From the cell containing the given text, extract its center point as (x, y) coordinate. 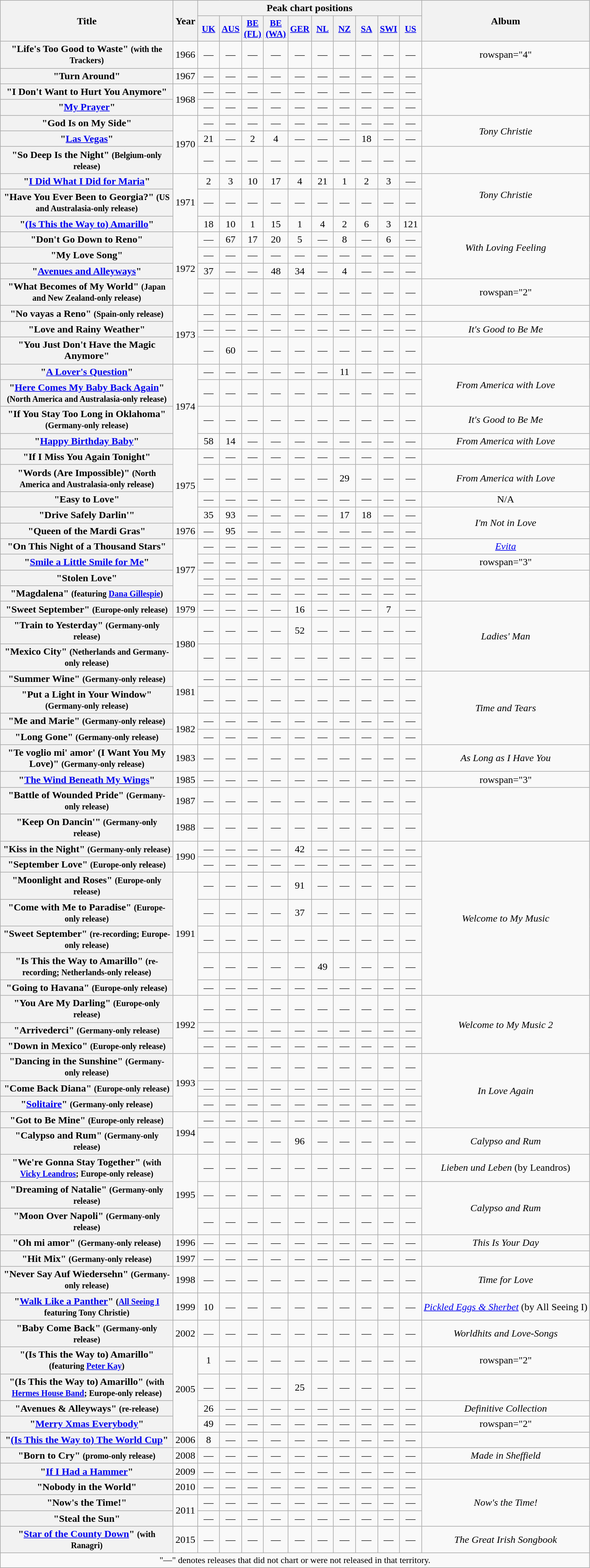
1997 (186, 1259)
"Oh mi amor" (Germany-only release) (87, 1243)
26 (209, 1408)
NZ (344, 29)
"Come Back Diana" (Europe-only release) (87, 1088)
"Hit Mix" (Germany-only release) (87, 1259)
1979 (186, 609)
1970 (186, 144)
1966 (186, 54)
1983 (186, 758)
Made in Sheffield (506, 1455)
"Arrivederci" (Germany-only release) (87, 1030)
1975 (186, 486)
Time and Tears (506, 708)
"Magdalena" (featuring Dana Gillespie) (87, 594)
1993 (186, 1082)
Welcome to My Music 2 (506, 1025)
1987 (186, 800)
"We're Gonna Stay Together" (with Vicky Leandros; Europe-only release) (87, 1167)
In Love Again (506, 1091)
5 (300, 240)
"If I Had a Hammer" (87, 1471)
58 (209, 441)
2011 (186, 1510)
91 (300, 886)
"Moon Over Napoli" (Germany-only release) (87, 1222)
1992 (186, 1025)
1998 (186, 1280)
52 (300, 630)
1990 (186, 856)
"(Is This the Way to) Amarillo" (87, 224)
NL (323, 29)
"Steal the Sun" (87, 1518)
AUS (230, 29)
2009 (186, 1471)
96 (300, 1141)
1972 (186, 269)
35 (209, 515)
This Is Your Day (506, 1243)
"I Did What I Did for Maria" (87, 181)
Album (506, 21)
UK (209, 29)
"Going to Havana" (Europe-only release) (87, 988)
1971 (186, 202)
"No vayas a Reno" (Spain-only release) (87, 314)
"Me and Marie" (Germany-only release) (87, 721)
1973 (186, 335)
1980 (186, 644)
14 (230, 441)
"If You Stay Too Long in Oklahoma" (Germany-only release) (87, 420)
"So Deep Is the Night" (Belgium-only release) (87, 160)
"Don't Go Down to Reno" (87, 240)
"I Don't Want to Hurt You Anymore" (87, 92)
1996 (186, 1243)
"Kiss in the Night" (Germany-only release) (87, 849)
7 (389, 609)
BE (FL) (253, 29)
"Easy to Love" (87, 499)
Title (87, 21)
"Summer Wine" (Germany-only release) (87, 679)
1981 (186, 692)
"Stolen Love" (87, 578)
"Moonlight and Roses" (Europe-only release) (87, 886)
"(Is This the Way to) The World Cup" (87, 1440)
11 (344, 372)
20 (276, 240)
"Have You Ever Been to Georgia?" (US and Australasia-only release) (87, 202)
2008 (186, 1455)
1988 (186, 828)
"Avenues & Alleyways" (re-release) (87, 1408)
60 (230, 351)
1976 (186, 531)
1995 (186, 1195)
Time for Love (506, 1280)
"If I Miss You Again Tonight" (87, 457)
SWI (389, 29)
The Great Irish Songbook (506, 1540)
"God Is on My Side" (87, 123)
"(Is This the Way to) Amarillo" (featuring Peter Kay) (87, 1361)
"On This Night of a Thousand Stars" (87, 547)
"Star of the County Down" (with Ranagri) (87, 1540)
"September Love" (Europe-only release) (87, 865)
"Put a Light in Your Window" (Germany-only release) (87, 700)
"(Is This the Way to) Amarillo" (with Hermes House Band; Europe-only release) (87, 1387)
Worldhits and Love-Songs (506, 1333)
2006 (186, 1440)
GER (300, 29)
Peak chart positions (309, 8)
"Life's Too Good to Waste" (with the Trackers) (87, 54)
"Born to Cry" (promo-only release) (87, 1455)
Lieben und Leben (by Leandros) (506, 1167)
"Las Vegas" (87, 139)
"Happy Birthday Baby" (87, 441)
rowspan="4" (506, 54)
1982 (186, 729)
"Down in Mexico" (Europe-only release) (87, 1046)
"Sweet September" (re-recording; Europe-only release) (87, 940)
67 (230, 240)
US (410, 29)
"Train to Yesterday" (Germany-only release) (87, 630)
"Come with Me to Paradise" (Europe-only release) (87, 913)
"Drive Safely Darlin'" (87, 515)
"Nobody in the World" (87, 1487)
1985 (186, 779)
"Is This the Way to Amarillo" (re-recording; Netherlands-only release) (87, 966)
34 (300, 271)
As Long as I Have You (506, 758)
Definitive Collection (506, 1408)
"A Lover's Question" (87, 372)
"Mexico City" (Netherlands and Germany-only release) (87, 658)
25 (300, 1387)
Now's the Time! (506, 1502)
1968 (186, 99)
29 (344, 478)
I'm Not in Love (506, 523)
N/A (506, 499)
"Calypso and Rum" (Germany-only release) (87, 1141)
"—" denotes releases that did not chart or were not released in that territory. (295, 1561)
"Love and Rainy Weather" (87, 329)
2015 (186, 1540)
"Battle of Wounded Pride" (Germany-only release) (87, 800)
"Walk Like a Panther" (All Seeing I featuring Tony Christie) (87, 1307)
"Baby Come Back" (Germany-only release) (87, 1333)
48 (276, 271)
1994 (186, 1133)
Pickled Eggs & Sherbet (by All Seeing I) (506, 1307)
Year (186, 21)
"Now's the Time!" (87, 1502)
1967 (186, 76)
"Keep On Dancin'" (Germany-only release) (87, 828)
With Loving Feeling (506, 248)
"Never Say Auf Wiedersehn" (Germany-only release) (87, 1280)
"What Becomes of My World" (Japan and New Zealand-only release) (87, 292)
Welcome to My Music (506, 918)
BE (WA) (276, 29)
"Avenues and Alleyways" (87, 271)
"Turn Around" (87, 76)
"Long Gone" (Germany-only release) (87, 737)
"Dreaming of Natalie" (Germany-only release) (87, 1195)
"Queen of the Mardi Gras" (87, 531)
"My Love Song" (87, 255)
2002 (186, 1333)
Ladies' Man (506, 636)
"Merry Xmas Everybody" (87, 1424)
"Words (Are Impossible)" (North America and Australasia-only release) (87, 478)
SA (366, 29)
2005 (186, 1389)
1977 (186, 570)
"The Wind Beneath My Wings" (87, 779)
42 (300, 849)
15 (276, 224)
"Smile a Little Smile for Me" (87, 562)
1974 (186, 406)
"You Just Don't Have the Magic Anymore" (87, 351)
"Dancing in the Sunshine" (Germany-only release) (87, 1067)
Evita (506, 547)
"Te voglio mi' amor' (I Want You My Love)" (Germany-only release) (87, 758)
"Sweet September" (Europe-only release) (87, 609)
1991 (186, 934)
"Here Comes My Baby Back Again" (North America and Australasia-only release) (87, 393)
"Got to Be Mine" (Europe-only release) (87, 1120)
"You Are My Darling" (Europe-only release) (87, 1009)
2010 (186, 1487)
1999 (186, 1307)
16 (300, 609)
121 (410, 224)
"My Prayer" (87, 107)
93 (230, 515)
95 (230, 531)
"Solitaire" (Germany-only release) (87, 1104)
